Determine the [x, y] coordinate at the center of the cell enclosing the given text.  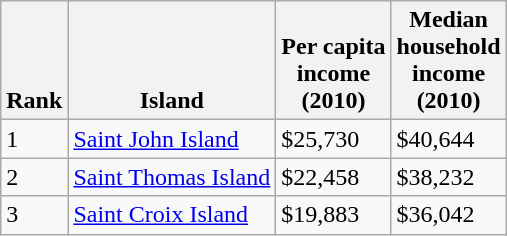
Rank [34, 60]
$25,730 [334, 139]
Saint Croix Island [172, 215]
Per capitaincome(2010) [334, 60]
Medianhousehold income (2010) [448, 60]
$38,232 [448, 177]
$40,644 [448, 139]
$19,883 [334, 215]
2 [34, 177]
3 [34, 215]
Saint Thomas Island [172, 177]
Saint John Island [172, 139]
1 [34, 139]
$36,042 [448, 215]
Island [172, 60]
$22,458 [334, 177]
